Return the [x, y] coordinate for the center point of the cell that contains the specified text.  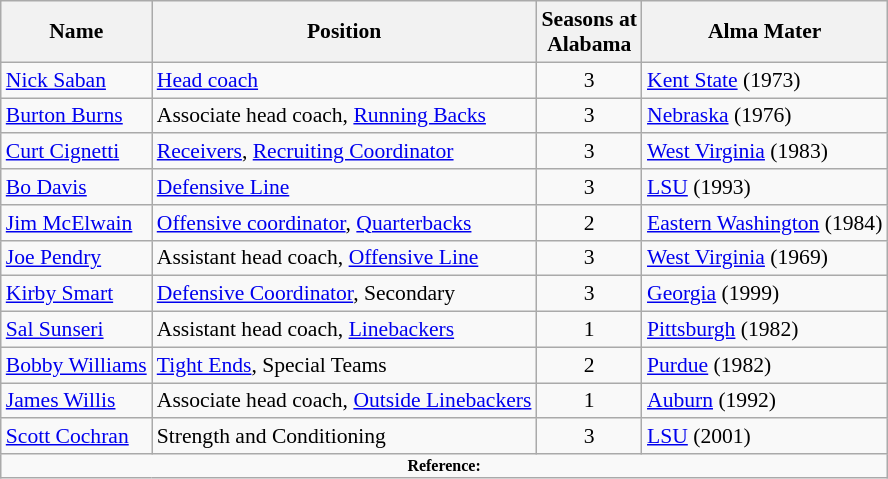
Associate head coach, Running Backs [344, 116]
Tight Ends, Special Teams [344, 365]
James Willis [76, 401]
Eastern Washington (1984) [764, 223]
Georgia (1999) [764, 294]
Curt Cignetti [76, 152]
Head coach [344, 80]
Assistant head coach, Linebackers [344, 330]
Alma Mater [764, 32]
Bobby Williams [76, 365]
Purdue (1982) [764, 365]
Assistant head coach, Offensive Line [344, 258]
Strength and Conditioning [344, 437]
LSU (2001) [764, 437]
Seasons atAlabama [588, 32]
LSU (1993) [764, 187]
Kent State (1973) [764, 80]
Offensive coordinator, Quarterbacks [344, 223]
Kirby Smart [76, 294]
Jim McElwain [76, 223]
West Virginia (1983) [764, 152]
Burton Burns [76, 116]
West Virginia (1969) [764, 258]
Joe Pendry [76, 258]
Scott Cochran [76, 437]
Sal Sunseri [76, 330]
Nick Saban [76, 80]
Bo Davis [76, 187]
Receivers, Recruiting Coordinator [344, 152]
Defensive Coordinator, Secondary [344, 294]
Name [76, 32]
Associate head coach, Outside Linebackers [344, 401]
Pittsburgh (1982) [764, 330]
Nebraska (1976) [764, 116]
Defensive Line [344, 187]
Reference: [444, 466]
Position [344, 32]
Auburn (1992) [764, 401]
